Scan for the cell matching the given text and deliver its (X, Y) coordinate at center. 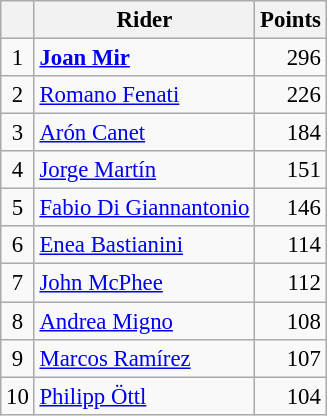
296 (290, 58)
Fabio Di Giannantonio (144, 208)
146 (290, 208)
Enea Bastianini (144, 245)
Joan Mir (144, 58)
104 (290, 396)
5 (18, 208)
Jorge Martín (144, 170)
John McPhee (144, 283)
114 (290, 245)
4 (18, 170)
112 (290, 283)
8 (18, 321)
108 (290, 321)
6 (18, 245)
Andrea Migno (144, 321)
Points (290, 20)
1 (18, 58)
9 (18, 358)
10 (18, 396)
Rider (144, 20)
7 (18, 283)
3 (18, 133)
Philipp Öttl (144, 396)
Romano Fenati (144, 95)
151 (290, 170)
Marcos Ramírez (144, 358)
107 (290, 358)
Arón Canet (144, 133)
2 (18, 95)
226 (290, 95)
184 (290, 133)
